Determine the (X, Y) coordinate at the center of the cell enclosing the given text.  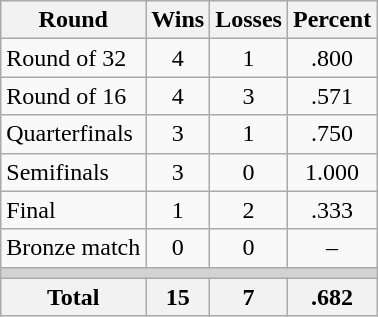
Total (74, 297)
15 (178, 297)
Losses (249, 20)
Final (74, 210)
7 (249, 297)
.682 (332, 297)
.571 (332, 96)
Round of 32 (74, 58)
– (332, 248)
Round (74, 20)
.750 (332, 134)
Percent (332, 20)
1.000 (332, 172)
.800 (332, 58)
Bronze match (74, 248)
Quarterfinals (74, 134)
Wins (178, 20)
Semifinals (74, 172)
.333 (332, 210)
2 (249, 210)
Round of 16 (74, 96)
